Scan for the cell matching the given text and deliver its [X, Y] coordinate at center. 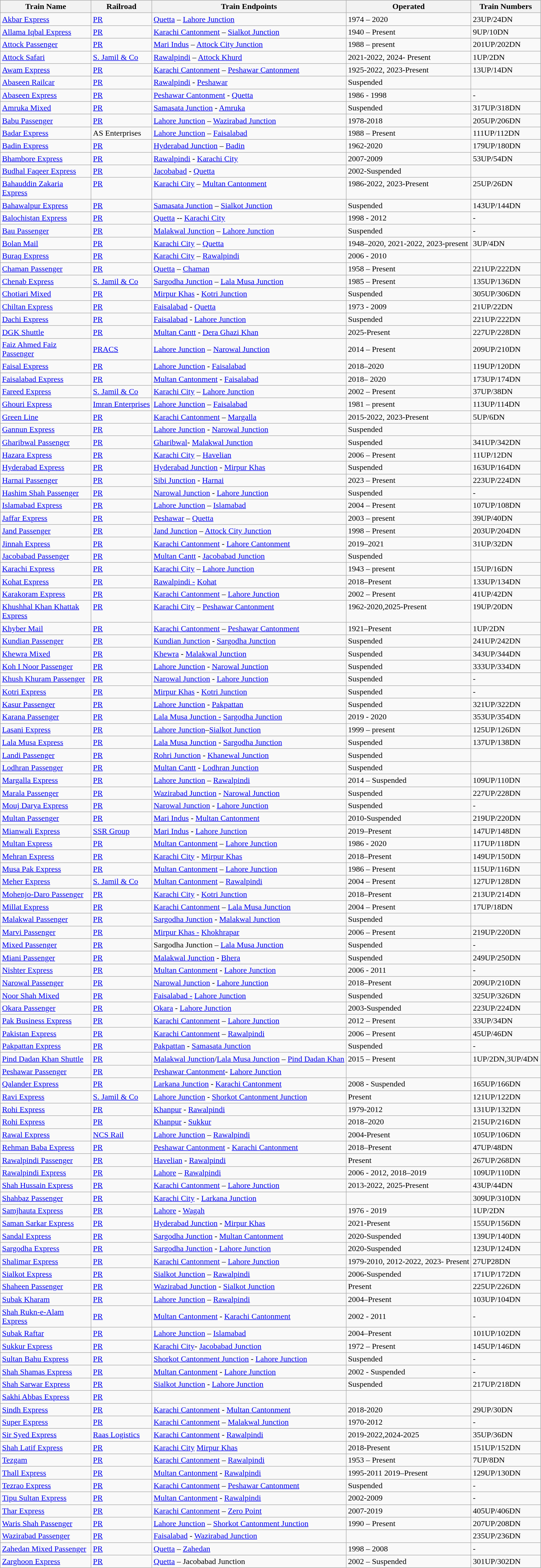
123UP/124DN [506, 1249]
Mehran Express [46, 856]
Shah Sarwar Express [46, 1384]
PRACS [121, 349]
1958 – Present [409, 269]
Sukkur Express [46, 1346]
SSR Group [121, 831]
Samasata Junction – Sialkot Junction [249, 206]
Train Name [46, 7]
Kasur Passenger [46, 704]
235UP/236DN [506, 1536]
1979-2012 [409, 1109]
2013-2022, 2025-Present [409, 1185]
317UP/318DN [506, 108]
Gannun Express [46, 430]
Zarghoon Express [46, 1561]
Karakoram Express [46, 594]
Karachi Cantonment – Lala Musa Junction [249, 907]
Lahore Junction - Shorkot Cantonment Junction [249, 1097]
Jand Passenger [46, 531]
Train Numbers [506, 7]
Badar Express [46, 133]
Chenab Express [46, 281]
Bhambore Express [46, 159]
Faiz Ahmed Faiz Passenger [46, 349]
Okara Passenger [46, 1008]
Faisalabad Express [46, 379]
Malakwal Junction – Lahore Junction [249, 231]
Margalla Express [46, 780]
2010-Suspended [409, 818]
Tipu Sultan Express [46, 1498]
Koh I Noor Passenger [46, 666]
Sultan Bahu Express [46, 1359]
Quetta – Chaman [249, 269]
Malakwal Passenger [46, 920]
1986 – Present [409, 869]
Thall Express [46, 1473]
Train Endpoints [249, 7]
Quetta – Zahedan [249, 1549]
Thar Express [46, 1511]
145UP/146DN [506, 1346]
Allama Iqbal Express [46, 32]
107UP/108DN [506, 505]
1976 - 2019 [409, 1211]
171UP/172DN [506, 1274]
41UP/42DN [506, 594]
163UP/164DN [506, 468]
Multan Cantonment - Karachi Cantonment [249, 1316]
Chiltan Express [46, 307]
Sir Syed Express [46, 1435]
143UP/144DN [506, 206]
1998 – 2008 [409, 1549]
267UP/268DN [506, 1160]
Jinnah Express [46, 543]
Bau Passenger [46, 231]
Karachi City- Jacobabad Junction [249, 1346]
Karachi Cantonment – Sialkot Junction [249, 32]
2006 - 2011 [409, 970]
Multan Cantt - Jacobabad Junction [249, 556]
39UP/40DN [506, 518]
207UP/208DN [506, 1523]
201UP/202DN [506, 45]
Saman Sarkar Express [46, 1223]
Karachi City - Larkana Junction [249, 1198]
1978-2018 [409, 120]
Sargodha Junction - Malakwal Junction [249, 920]
Hazara Express [46, 455]
2019 - 2020 [409, 717]
Okara - Lahore Junction [249, 1008]
Ghouri Express [46, 404]
Lahore Junction – Narowal Junction [249, 349]
213UP/214DN [506, 894]
Jaffar Express [46, 518]
249UP/250DN [506, 957]
1985 – Present [409, 281]
Rehman Baba Express [46, 1147]
Meher Express [46, 882]
139UP/140DN [506, 1236]
2006 - 2012, 2018–2019 [409, 1173]
Multan Passenger [46, 818]
Sialkot Express [46, 1274]
Jand Junction – Attock City Junction [249, 531]
Karachi City - Mirpur Khas [249, 856]
Balochistan Express [46, 218]
Multan Cantonment – Rawalpindi [249, 882]
Mirpur Khas - Khokhrapar [249, 932]
Havelian - Rawalpindi [249, 1160]
Multan Cantt - Dera Ghazi Khan [249, 332]
Budhal Faqeer Express [46, 171]
Karachi Cantonment - Rawalpindi [249, 1435]
1998 - 2012 [409, 218]
Peshawar Cantonment- Lahore Junction [249, 1071]
103UP/104DN [506, 1299]
2023 – Present [409, 480]
Nishter Express [46, 970]
Islamabad Express [46, 505]
2018-2020 [409, 1410]
Karachi City – Havelian [249, 455]
NCS Rail [121, 1135]
Bahauddin Zakaria Express [46, 188]
2019–2021 [409, 543]
149UP/150DN [506, 856]
137UP/138DN [506, 742]
9UP/10DN [506, 32]
Karachi City Mirpur Khas [249, 1448]
115UP/116DN [506, 869]
Peshawar Passenger [46, 1071]
Abaseen Express [46, 95]
Shahbaz Passenger [46, 1198]
Chotiari Mixed [46, 294]
2019–Present [409, 831]
2003-Suspended [409, 1008]
Lahore - Wagah [249, 1211]
17UP/18DN [506, 907]
135UP/136DN [506, 281]
2025-Present [409, 332]
Khyber Mail [46, 629]
Faisalabad - Quetta [249, 307]
1986 - 2020 [409, 844]
Chaman Passenger [46, 269]
Jacobabad - Quetta [249, 171]
1986 - 1998 [409, 95]
341UP/342DN [506, 442]
Multan Express [46, 844]
Quetta – Jacobabad Junction [249, 1561]
29UP/30DN [506, 1410]
Mari Indus – Attock City Junction [249, 45]
Khanpur - Rawalpindi [249, 1109]
Multan Cantt - Lodhran Junction [249, 768]
47UP/48DN [506, 1147]
Kotri Express [46, 692]
Quetta – Lahore Junction [249, 19]
1940 – Present [409, 32]
Harnai Passenger [46, 480]
2002 - 2011 [409, 1316]
Karachi City – Peshawar Cantonment [249, 611]
1921–Present [409, 629]
301UP/302DN [506, 1561]
343UP/344DN [506, 654]
2006-Suspended [409, 1274]
1962-2020,2025-Present [409, 611]
Fareed Express [46, 392]
117UP/118DN [506, 844]
Samjhauta Express [46, 1211]
Attock Passenger [46, 45]
Subak Raftar [46, 1334]
2021-Present [409, 1223]
1995-2011 2019–Present [409, 1473]
Rawalpindi – Attock Khurd [249, 57]
121UP/122DN [506, 1097]
Khushhal Khan Khattak Express [46, 611]
353UP/354DN [506, 717]
Hashim Shah Passenger [46, 493]
1948–2020, 2021-2022, 2023-present [409, 243]
Wazirabad Junction - Narowal Junction [249, 793]
Mixed Passenger [46, 945]
Quetta -- Karachi City [249, 218]
Pakpattan Express [46, 1046]
Lahore Junction – Wazirabad Junction [249, 120]
Sialkot Junction - Lahore Junction [249, 1384]
37UP/38DN [506, 392]
Karachi City – Rawalpindi [249, 256]
Karachi Cantonment - Multan Cantonment [249, 1410]
Marvi Passenger [46, 932]
35UP/36DN [506, 1435]
241UP/242DN [506, 641]
2004-Present [409, 1135]
Karachi Cantonment – Zero Point [249, 1511]
1986-2022, 2023-Present [409, 188]
Imran Enterprises [121, 404]
Larkana Junction - Karachi Cantonment [249, 1084]
321UP/322DN [506, 704]
113UP/114DN [506, 404]
Abaseen Railcar [46, 82]
Dachi Express [46, 319]
Sargodha Junction - Lahore Junction [249, 1249]
Khewra Mixed [46, 654]
Kundian Passenger [46, 641]
2015 – Present [409, 1059]
147UP/148DN [506, 831]
Green Line [46, 417]
23UP/24DN [506, 19]
Multan Cantonment - Faisalabad [249, 379]
Akbar Express [46, 19]
7UP/8DN [506, 1460]
Shah Shamas Express [46, 1371]
Wazirabad Junction - Sialkot Junction [249, 1287]
Karachi City – Multan Cantonment [249, 188]
Mari Indus - Lahore Junction [249, 831]
2014 – Present [409, 349]
DGK Shuttle [46, 332]
Rawal Express [46, 1135]
2002 – Suspended [409, 1561]
Landi Passenger [46, 755]
1953 – Present [409, 1460]
155UP/156DN [506, 1223]
Gharibwal- Malakwal Junction [249, 442]
Awam Express [46, 70]
Attock Safari [46, 57]
1988 – present [409, 45]
Musa Pak Express [46, 869]
53UP/54DN [506, 159]
203UP/204DN [506, 531]
Karachi Cantonment - Lahore Cantonment [249, 543]
217UP/218DN [506, 1384]
Buraq Express [46, 256]
1979-2010, 2012-2022, 2023- Present [409, 1261]
Sakhi Abbas Express [46, 1397]
Rawalpindi Passenger [46, 1160]
Hyderabad Express [46, 468]
Pak Business Express [46, 1021]
1999 – present [409, 730]
2007-2009 [409, 159]
43UP/44DN [506, 1185]
Rohri Junction - Khanewal Junction [249, 755]
3UP/4DN [506, 243]
1988 – Present [409, 133]
Shaheen Passenger [46, 1287]
Peshawar – Quetta [249, 518]
Mouj Darya Express [46, 806]
Karachi City - Kotri Junction [249, 894]
1973 - 2009 [409, 307]
Rawalpindi - Kohat [249, 582]
Peshawar Cantonment - Karachi Cantonment [249, 1147]
Lodhran Passenger [46, 768]
2018– 2020 [409, 379]
Khewra - Malakwal Junction [249, 654]
129UP/130DN [506, 1473]
1943 – present [409, 569]
1981 – present [409, 404]
Samasata Junction - Amruka [249, 108]
Shorkot Cantonment Junction - Lahore Junction [249, 1359]
2006 - 2010 [409, 256]
179UP/180DN [506, 146]
119UP/120DN [506, 366]
2014 – Suspended [409, 780]
Bahawalpur Express [46, 206]
Badin Express [46, 146]
Faisalabad - Wazirabad Junction [249, 1536]
Babu Passenger [46, 120]
Raas Logistics [121, 1435]
215UP/216DN [506, 1122]
Shalimar Express [46, 1261]
Pind Dadan Khan Shuttle [46, 1059]
309UP/310DN [506, 1198]
2012 – Present [409, 1021]
2007-2019 [409, 1511]
Amruka Mixed [46, 108]
AS Enterprises [121, 133]
105UP/106DN [506, 1135]
Karachi Express [46, 569]
405UP/406DN [506, 1511]
Shah Latif Express [46, 1448]
Rawalpindi Express [46, 1173]
Pakpattan - Samasata Junction [249, 1046]
Karachi Cantonment – Malakwal Junction [249, 1422]
Peshawar Cantonment - Quetta [249, 95]
Sargodha Express [46, 1249]
Malakwal Junction - Bhera [249, 957]
Railroad [121, 7]
2008 - Suspended [409, 1084]
33UP/34DN [506, 1021]
Hyderabad Junction – Badin [249, 146]
Tezgam [46, 1460]
Karana Passenger [46, 717]
Sialkot Junction – Rawalpindi [249, 1274]
Millat Express [46, 907]
Mianwali Express [46, 831]
173UP/174DN [506, 379]
Sindh Express [46, 1410]
Operated [409, 7]
Lahore Junction – Shorkot Cantonment Junction [249, 1523]
Jacobabad Passenger [46, 556]
Shah Rukn-e-Alam Express [46, 1316]
1UP/2DN,3UP/4DN [506, 1059]
101UP/102DN [506, 1334]
Waris Shah Passenger [46, 1523]
Lahore – Rawalpindi [249, 1173]
Wazirabad Passenger [46, 1536]
Gharibwal Passenger [46, 442]
Khanpur - Sukkur [249, 1122]
Lala Musa Express [46, 742]
305UP/306DN [506, 294]
Pakistan Express [46, 1034]
19UP/20DN [506, 611]
27UP28DN [506, 1261]
2018-Present [409, 1448]
Sibi Junction - Harnai [249, 480]
2002-2009 [409, 1498]
2003 – present [409, 518]
127UP/128DN [506, 882]
2019-2022,2024-2025 [409, 1435]
Noor Shah Mixed [46, 995]
Sandal Express [46, 1236]
Rawalpindi - Karachi City [249, 159]
Mohenjo-Daro Passenger [46, 894]
Kohat Express [46, 582]
2021-2022, 2024- Present [409, 57]
Khush Khuram Passenger [46, 679]
25UP/26DN [506, 188]
Marala Passenger [46, 793]
Ravi Express [46, 1097]
2002 - Suspended [409, 1371]
1998 – Present [409, 531]
45UP/46DN [506, 1034]
2002-Suspended [409, 171]
Subak Kharam [46, 1299]
15UP/16DN [506, 569]
125UP/126DN [506, 730]
11UP/12DN [506, 455]
21UP/22DN [506, 307]
Malakwal Junction/Lala Musa Junction – Pind Dadan Khan [249, 1059]
Lahore Junction–Sialkot Junction [249, 730]
Super Express [46, 1422]
1970-2012 [409, 1422]
111UP/112DN [506, 133]
Mari Indus - Multan Cantonment [249, 818]
31UP/32DN [506, 543]
2015-2022, 2023-Present [409, 417]
131UP/132DN [506, 1109]
1972 – Present [409, 1346]
Lasani Express [46, 730]
Rawalpindi - Peshawar [249, 82]
Karachi City – Quetta [249, 243]
205UP/206DN [506, 120]
13UP/14DN [506, 70]
1925-2022, 2023-Present [409, 70]
Sargodha Junction - Multan Cantonment [249, 1236]
Kundian Junction - Sargodha Junction [249, 641]
1974 – 2020 [409, 19]
Faisal Express [46, 366]
Bolan Mail [46, 243]
Tezrao Express [46, 1486]
5UP/6DN [506, 417]
225UP/226DN [506, 1287]
Qalander Express [46, 1084]
Lahore Junction - Pakpattan [249, 704]
Narowal Passenger [46, 983]
Lahore Junction - Faisalabad [249, 366]
133UP/134DN [506, 582]
Miani Passenger [46, 957]
165UP/166DN [506, 1084]
325UP/326DN [506, 995]
Karachi Cantonment – Margalla [249, 417]
333UP/334DN [506, 666]
Zahedan Mixed Passenger [46, 1549]
1962-2020 [409, 146]
1990 – Present [409, 1523]
Shah Hussain Express [46, 1185]
151UP/152DN [506, 1448]
